Pinpoint the cell where the given text exists, returning its (x, y) midpoint coordinate. 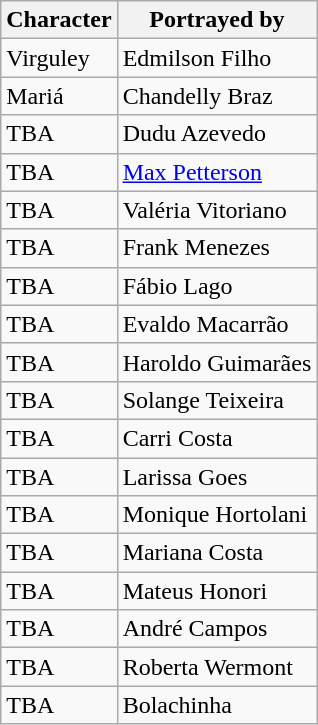
Chandelly Braz (217, 96)
Character (59, 20)
Fábio Lago (217, 286)
Solange Teixeira (217, 400)
Evaldo Macarrão (217, 324)
Dudu Azevedo (217, 134)
Carri Costa (217, 438)
Monique Hortolani (217, 515)
Frank Menezes (217, 248)
Larissa Goes (217, 477)
Roberta Wermont (217, 667)
Virguley (59, 58)
Portrayed by (217, 20)
Valéria Vitoriano (217, 210)
Mariá (59, 96)
Max Petterson (217, 172)
Edmilson Filho (217, 58)
Mateus Honori (217, 591)
Haroldo Guimarães (217, 362)
Mariana Costa (217, 553)
André Campos (217, 629)
Bolachinha (217, 705)
